Return (x, y) of the center of cell containing provided text 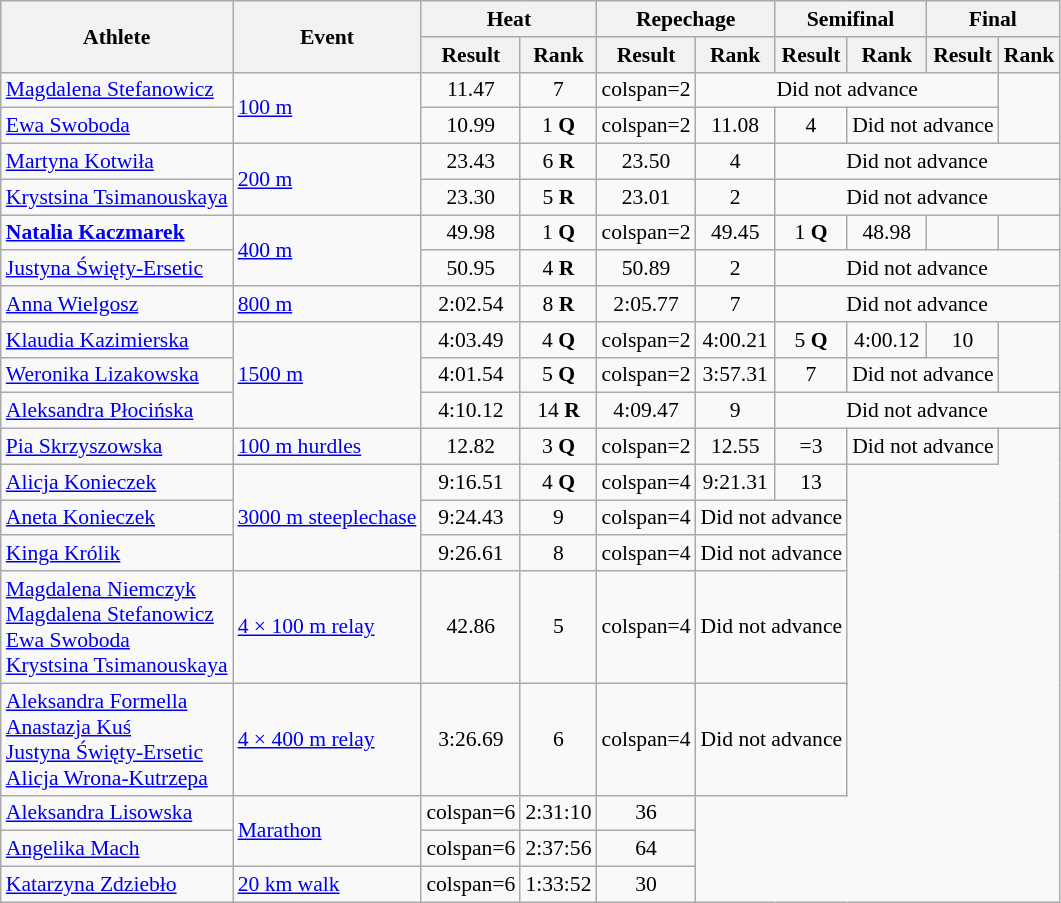
9:21.31 (736, 482)
50.89 (646, 269)
800 m (328, 304)
Alicja Konieczek (117, 482)
100 m hurdles (328, 447)
12.82 (470, 447)
Semifinal (851, 19)
20 km walk (328, 885)
36 (646, 813)
1500 m (328, 376)
Magdalena Stefanowicz (117, 90)
4:01.54 (470, 375)
Klaudia Kazimierska (117, 340)
23.50 (646, 162)
4:10.12 (470, 411)
23.30 (470, 197)
400 m (328, 250)
6 R (558, 162)
Katarzyna Zdziebło (117, 885)
14 R (558, 411)
11.47 (470, 90)
Athlete (117, 36)
Aleksandra Płocińska (117, 411)
3000 m steeplechase (328, 518)
4:00.12 (886, 340)
Angelika Mach (117, 849)
4 R (558, 269)
11.08 (736, 126)
100 m (328, 108)
Final (992, 19)
9:26.61 (470, 554)
5 R (558, 197)
=3 (811, 447)
1:33:52 (558, 885)
Krystsina Tsimanouskaya (117, 197)
9:16.51 (470, 482)
8 (558, 554)
23.01 (646, 197)
Repechage (686, 19)
9:24.43 (470, 518)
48.98 (886, 233)
4 × 400 m relay (328, 739)
4:09.47 (646, 411)
Kinga Królik (117, 554)
50.95 (470, 269)
4 × 100 m relay (328, 627)
8 R (558, 304)
Weronika Lizakowska (117, 375)
Justyna Święty-Ersetic (117, 269)
12.55 (736, 447)
Magdalena NiemczykMagdalena StefanowiczEwa SwobodaKrystsina Tsimanouskaya (117, 627)
Ewa Swoboda (117, 126)
23.43 (470, 162)
Event (328, 36)
4:00.21 (736, 340)
Aleksandra FormellaAnastazja KuśJustyna Święty-ErseticAlicja Wrona-Kutrzepa (117, 739)
Aleksandra Lisowska (117, 813)
49.45 (736, 233)
3:26.69 (470, 739)
Marathon (328, 830)
5 (558, 627)
Pia Skrzyszowska (117, 447)
42.86 (470, 627)
13 (811, 482)
Martyna Kotwiła (117, 162)
3:57.31 (736, 375)
2:31:10 (558, 813)
4:03.49 (470, 340)
2:37:56 (558, 849)
64 (646, 849)
10.99 (470, 126)
49.98 (470, 233)
200 m (328, 180)
10 (962, 340)
3 Q (558, 447)
Heat (508, 19)
Aneta Konieczek (117, 518)
Anna Wielgosz (117, 304)
2:02.54 (470, 304)
2:05.77 (646, 304)
6 (558, 739)
30 (646, 885)
Natalia Kaczmarek (117, 233)
